Provide the [x, y] coordinate of the cell's center where the given text is located.  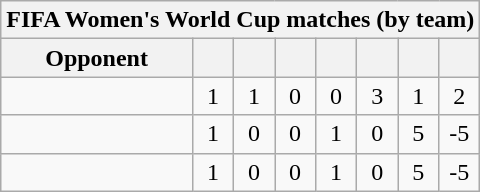
3 [378, 96]
2 [460, 96]
FIFA Women's World Cup matches (by team) [240, 20]
Opponent [97, 58]
